Scan for the cell matching the given text and deliver its (x, y) coordinate at center. 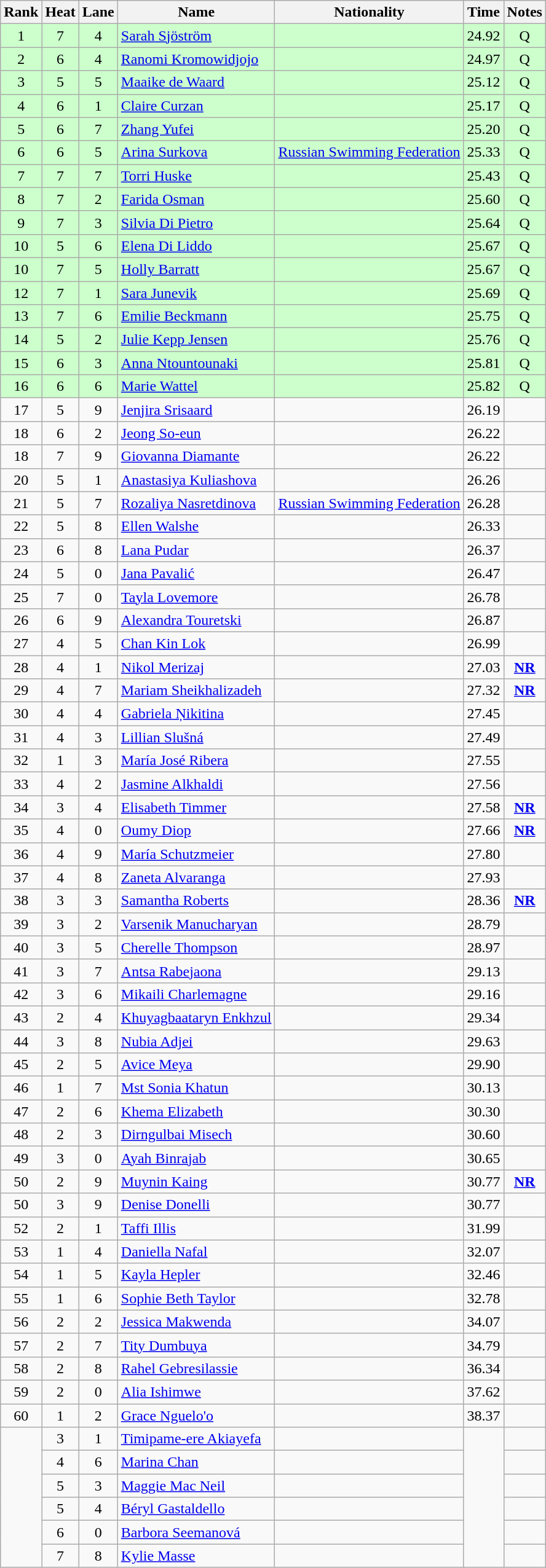
37 (21, 877)
Chan Kin Lok (196, 643)
Marina Chan (196, 1462)
Lillian Slušná (196, 737)
Maaike de Waard (196, 82)
29.16 (483, 994)
34.07 (483, 1322)
Jeong So-eun (196, 433)
26.99 (483, 643)
Ayah Binrajab (196, 1158)
36 (21, 854)
43 (21, 1017)
Giovanna Diamante (196, 457)
28.97 (483, 947)
57 (21, 1345)
30.30 (483, 1111)
40 (21, 947)
29.34 (483, 1017)
27 (21, 643)
29.63 (483, 1041)
27.49 (483, 737)
Daniella Nafal (196, 1252)
Heat (60, 12)
Tity Dumbuya (196, 1345)
26.19 (483, 410)
Maggie Mac Neil (196, 1486)
Kylie Masse (196, 1556)
Rozaliya Nasretdinova (196, 503)
12 (21, 293)
Avice Meya (196, 1065)
Ellen Walshe (196, 527)
Arina Surkova (196, 152)
Rahel Gebresilassie (196, 1368)
Notes (524, 12)
Holly Barratt (196, 269)
Zaneta Alvaranga (196, 877)
58 (21, 1368)
24.92 (483, 36)
Muynin Kaing (196, 1182)
27.80 (483, 854)
21 (21, 503)
Julie Kepp Jensen (196, 340)
31.99 (483, 1228)
Taffi Illis (196, 1228)
34.79 (483, 1345)
35 (21, 831)
29 (21, 691)
Sara Junevik (196, 293)
Barbora Seemanová (196, 1532)
27.32 (483, 691)
María Schutzmeier (196, 854)
25.76 (483, 340)
38.37 (483, 1415)
59 (21, 1392)
Name (196, 12)
17 (21, 410)
22 (21, 527)
53 (21, 1252)
25.81 (483, 363)
24.97 (483, 59)
Marie Wattel (196, 386)
29.90 (483, 1065)
27.55 (483, 761)
27.58 (483, 807)
30.65 (483, 1158)
27.93 (483, 877)
25.69 (483, 293)
Oumy Diop (196, 831)
26 (21, 620)
37.62 (483, 1392)
Alexandra Touretski (196, 620)
32.07 (483, 1252)
32.78 (483, 1298)
Claire Curzan (196, 106)
24 (21, 573)
Béryl Gastaldello (196, 1509)
30.60 (483, 1135)
Lane (98, 12)
26.26 (483, 480)
26.87 (483, 620)
36.34 (483, 1368)
Emilie Beckmann (196, 316)
27.66 (483, 831)
32 (21, 761)
Mariam Sheikhalizadeh (196, 691)
25.82 (483, 386)
Nikol Merizaj (196, 667)
Denise Donelli (196, 1205)
30.13 (483, 1088)
Elena Di Liddo (196, 246)
26.28 (483, 503)
55 (21, 1298)
49 (21, 1158)
27.56 (483, 784)
15 (21, 363)
Antsa Rabejaona (196, 971)
Dirngulbai Misech (196, 1135)
29.13 (483, 971)
Time (483, 12)
13 (21, 316)
25.75 (483, 316)
Jasmine Alkhaldi (196, 784)
25.12 (483, 82)
Rank (21, 12)
31 (21, 737)
Gabriela Ņikitina (196, 714)
Nubia Adjei (196, 1041)
Alia Ishimwe (196, 1392)
38 (21, 901)
Sarah Sjöström (196, 36)
Samantha Roberts (196, 901)
Jana Pavalić (196, 573)
60 (21, 1415)
47 (21, 1111)
26.37 (483, 550)
44 (21, 1041)
Varsenik Manucharyan (196, 924)
27.03 (483, 667)
25.20 (483, 129)
26.47 (483, 573)
Grace Nguelo'o (196, 1415)
26.33 (483, 527)
16 (21, 386)
46 (21, 1088)
56 (21, 1322)
Jenjira Srisaard (196, 410)
20 (21, 480)
Anna Ntountounaki (196, 363)
28.79 (483, 924)
Kayla Hepler (196, 1275)
Khema Elizabeth (196, 1111)
25.60 (483, 199)
Nationality (369, 12)
34 (21, 807)
25.17 (483, 106)
Timipame-ere Akiayefa (196, 1439)
26.78 (483, 597)
Farida Osman (196, 199)
Lana Pudar (196, 550)
45 (21, 1065)
Sophie Beth Taylor (196, 1298)
28.36 (483, 901)
25.43 (483, 176)
14 (21, 340)
Mst Sonia Khatun (196, 1088)
Elisabeth Timmer (196, 807)
39 (21, 924)
28 (21, 667)
25.33 (483, 152)
25 (21, 597)
María José Ribera (196, 761)
Khuyagbaataryn Enkhzul (196, 1017)
33 (21, 784)
32.46 (483, 1275)
42 (21, 994)
25.64 (483, 222)
52 (21, 1228)
Ranomi Kromowidjojo (196, 59)
Zhang Yufei (196, 129)
54 (21, 1275)
Jessica Makwenda (196, 1322)
48 (21, 1135)
Tayla Lovemore (196, 597)
Anastasiya Kuliashova (196, 480)
23 (21, 550)
Silvia Di Pietro (196, 222)
Torri Huske (196, 176)
Mikaili Charlemagne (196, 994)
Cherelle Thompson (196, 947)
41 (21, 971)
30 (21, 714)
27.45 (483, 714)
